Scan for the cell matching the given text and deliver its [x, y] coordinate at center. 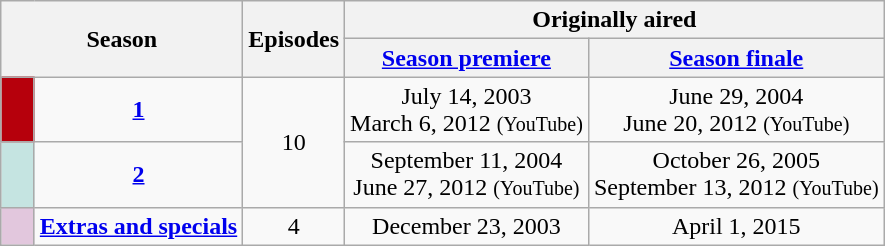
June 29, 2004June 20, 2012 (YouTube) [736, 110]
Originally aired [615, 20]
July 14, 2003March 6, 2012 (YouTube) [467, 110]
Season [122, 39]
April 1, 2015 [736, 226]
Season finale [736, 58]
10 [294, 142]
Extras and specials [138, 226]
1 [138, 110]
Season premiere [467, 58]
September 11, 2004June 27, 2012 (YouTube) [467, 174]
October 26, 2005September 13, 2012 (YouTube) [736, 174]
2 [138, 174]
December 23, 2003 [467, 226]
4 [294, 226]
Episodes [294, 39]
